Find where the given text appears and provide that cell's center as (x, y) coordinate. 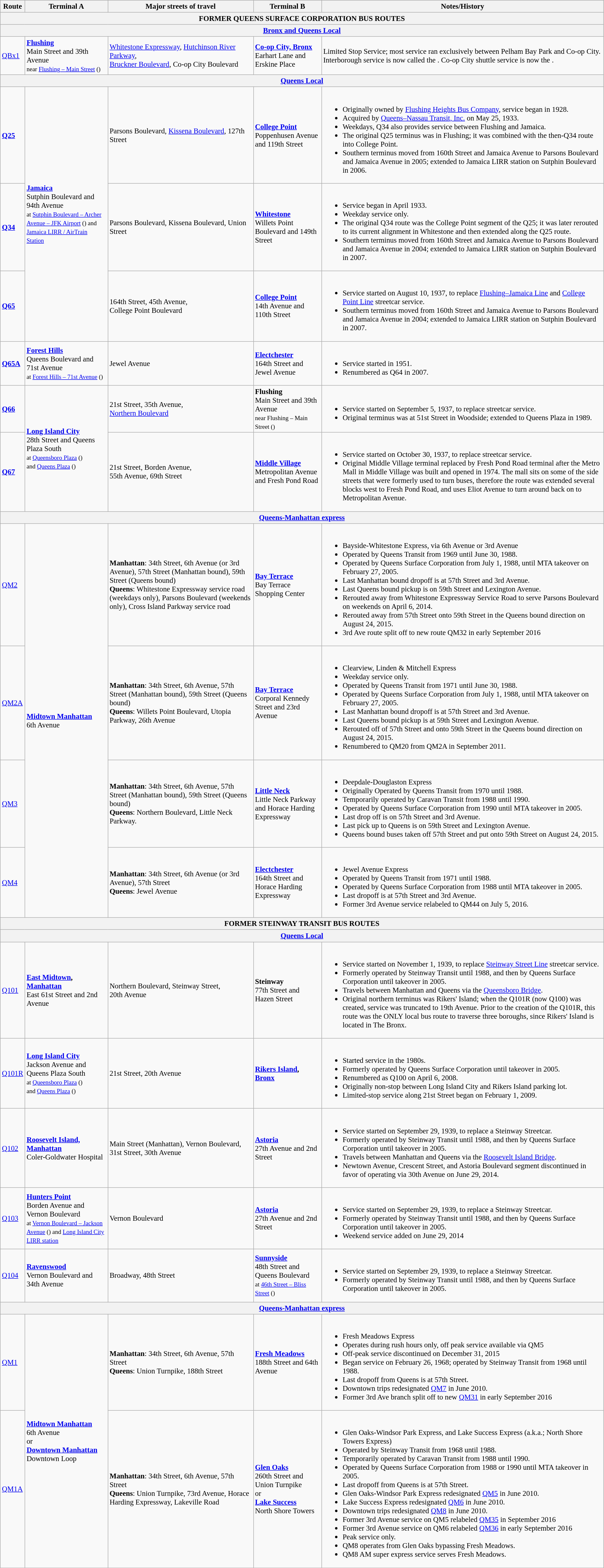
Manhattan: 34th Street, 6th Avenue, 57th Street Queens: Union Turnpike, 188th Street (180, 1362)
Northern Boulevard, Steinway Street,20th Avenue (180, 990)
Fresh Meadows188th Street and 64th Avenue (287, 1362)
College Point14th Avenue and 110th Street (287, 306)
21st Street, 35th Avenue,Northern Boulevard (180, 409)
Bay TerraceCorporal Kennedy Street and 23rd Avenue (287, 703)
Rikers Island, Bronx (287, 1073)
QM2A (13, 703)
Manhattan: 34th Street, 6th Avenue, 57th Street (Manhattan bound), 59th Street (Queens bound) Queens: Northern Boulevard, Little Neck Parkway. (180, 803)
Hunters PointBorden Avenue and Vernon Boulevardat Vernon Boulevard – Jackson Avenue () and Long Island City LIRR station (66, 1218)
Q103 (13, 1218)
Q67 (13, 472)
QM3 (13, 803)
Manhattan: 34th Street, 6th Avenue (or 3rd Avenue), 57th Street Queens: Jewel Avenue (180, 882)
Parsons Boulevard, Kissena Boulevard, Union Street (180, 227)
Vernon Boulevard (180, 1218)
Q102 (13, 1148)
FORMER STEINWAY TRANSIT BUS ROUTES (302, 924)
Electchester164th Street and Horace Harding Expressway (287, 882)
QM1 (13, 1362)
Notes/History (463, 6)
Roosevelt Island, ManhattanColer-Goldwater Hospital (66, 1148)
QM1A (13, 1489)
Terminal B (287, 6)
Q25 (13, 135)
Bronx and Queens Local (302, 31)
JamaicaSutphin Boulevard and 94th Avenueat Sutphin Boulevard – Archer Avenue – JFK Airport () and Jamaica LIRR / AirTrain Station (66, 214)
Sunnyside48th Street and Queens Boulevardat 46th Street – Bliss Street () (287, 1275)
Long Island City Jackson Avenue and Queens Plaza Southat Queensboro Plaza ()and Queens Plaza () (66, 1073)
Broadway, 48th Street (180, 1275)
QBx1 (13, 56)
Steinway77th Street and Hazen Street (287, 990)
Electchester164th Street and Jewel Avenue (287, 363)
Bay TerraceBay Terrace Shopping Center (287, 585)
Little NeckLittle Neck Parkway and Horace Harding Expressway (287, 803)
Jewel Avenue (180, 363)
21st Street, 20th Avenue (180, 1073)
Major streets of travel (180, 6)
Q66 (13, 409)
Glen Oaks260th Street and Union TurnpikeorLake SuccessNorth Shore Towers (287, 1489)
QM2 (13, 585)
RavenswoodVernon Boulevard and 34th Avenue (66, 1275)
FORMER QUEENS SURFACE CORPORATION BUS ROUTES (302, 19)
East Midtown, ManhattanEast 61st Street and 2nd Avenue (66, 990)
WhitestoneWillets Point Boulevard and 149th Street (287, 227)
Parsons Boulevard, Kissena Boulevard, 127th Street (180, 135)
Route (13, 6)
Manhattan: 34th Street, 6th Avenue, 57th Street Queens: Union Turnpike, 73rd Avenue, Horace Harding Expressway, Lakeville Road (180, 1489)
Terminal A (66, 6)
Q34 (13, 227)
QM4 (13, 882)
Whitestone Expressway, Hutchinson River Parkway,Bruckner Boulevard, Co-op City Boulevard (180, 56)
College PointPoppenhusen Avenue and 119th Street (287, 135)
21st Street, Borden Avenue,55th Avenue, 69th Street (180, 472)
Q101 (13, 990)
164th Street, 45th Avenue,College Point Boulevard (180, 306)
Midtown Manhattan6th AvenueorDowntown ManhattanDowntown Loop (66, 1441)
Q104 (13, 1275)
Main Street (Manhattan), Vernon Boulevard, 31st Street, 30th Avenue (180, 1148)
Midtown Manhattan6th Avenue (66, 721)
Q65A (13, 363)
Forest HillsQueens Boulevard and 71st Avenueat Forest Hills – 71st Avenue () (66, 363)
Q65 (13, 306)
Co-op City, BronxEarhart Lane and Erskine Place (287, 56)
Service started in 1951.Renumbered as Q64 in 2007. (463, 363)
Q101R (13, 1073)
Middle VillageMetropolitan Avenue and Fresh Pond Road (287, 472)
Long Island City28th Street and Queens Plaza Southat Queensboro Plaza ()and Queens Plaza () (66, 448)
